Detect which cell encompasses the target text, then output its [X, Y] center coordinate. 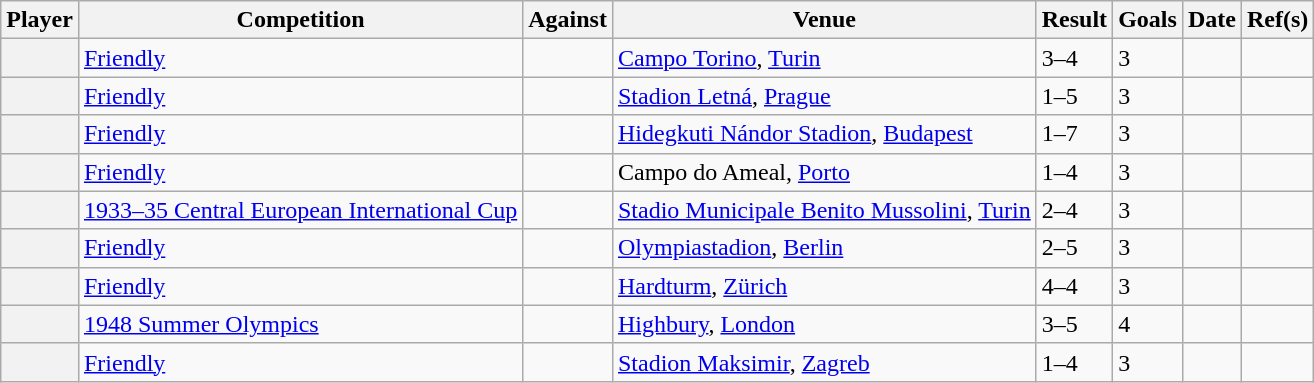
4 [1148, 324]
Competition [300, 20]
Ref(s) [1277, 20]
Olympiastadion, Berlin [824, 248]
1948 Summer Olympics [300, 324]
1–7 [1074, 134]
Result [1074, 20]
3–5 [1074, 324]
Hardturm, Zürich [824, 286]
Highbury, London [824, 324]
Against [568, 20]
4–4 [1074, 286]
3–4 [1074, 58]
Player [40, 20]
Goals [1148, 20]
Date [1212, 20]
2–4 [1074, 210]
Stadion Maksimir, Zagreb [824, 362]
Venue [824, 20]
Hidegkuti Nándor Stadion, Budapest [824, 134]
Stadion Letná, Prague [824, 96]
1–5 [1074, 96]
1933–35 Central European International Cup [300, 210]
2–5 [1074, 248]
Campo Torino, Turin [824, 58]
Campo do Ameal, Porto [824, 172]
Stadio Municipale Benito Mussolini, Turin [824, 210]
